Search for the cell housing the specified text and yield its [X, Y] center coordinate. 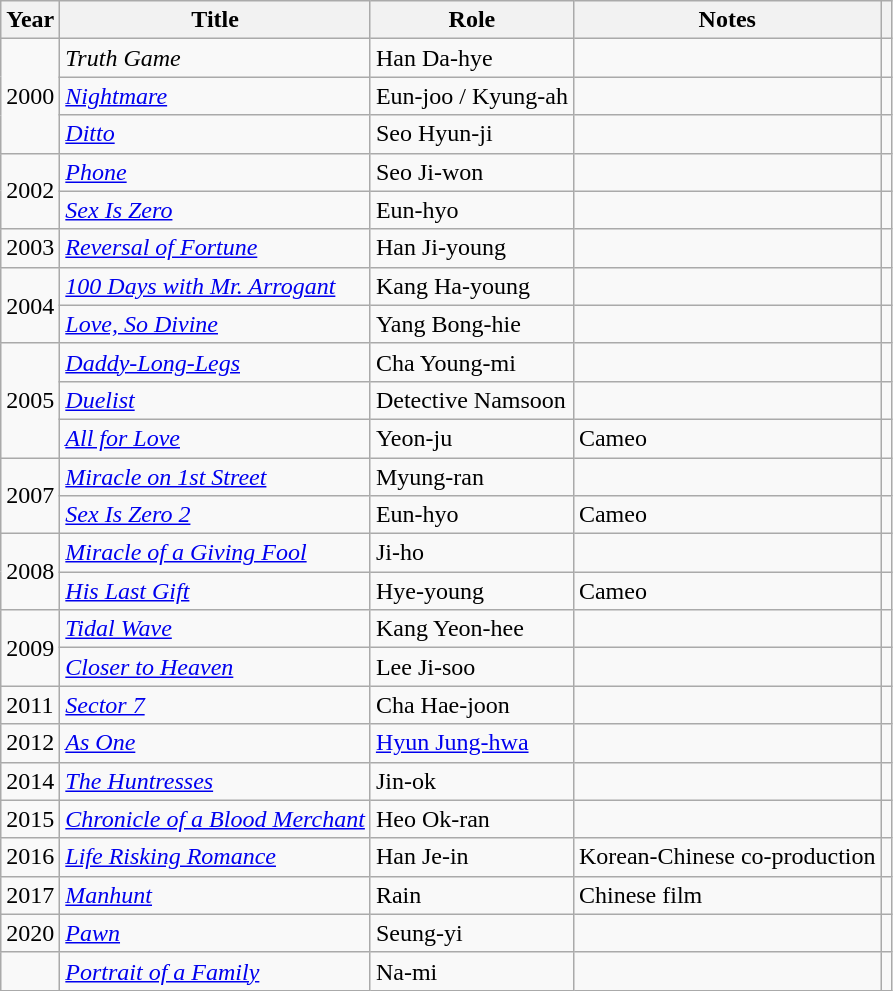
Tidal Wave [216, 629]
2020 [30, 933]
Duelist [216, 400]
Jin-ok [472, 781]
Truth Game [216, 58]
Lee Ji-soo [472, 667]
2004 [30, 305]
Role [472, 20]
His Last Gift [216, 591]
2005 [30, 400]
Sex Is Zero 2 [216, 515]
Cha Young-mi [472, 362]
Eun-joo / Kyung-ah [472, 96]
2017 [30, 895]
Seung-yi [472, 933]
Manhunt [216, 895]
Closer to Heaven [216, 667]
Ji-ho [472, 553]
Phone [216, 172]
Kang Ha-young [472, 286]
2000 [30, 96]
Heo Ok-ran [472, 819]
Seo Ji-won [472, 172]
Seo Hyun-ji [472, 134]
Detective Namsoon [472, 400]
As One [216, 743]
The Huntresses [216, 781]
Han Ji-young [472, 248]
2002 [30, 191]
2007 [30, 496]
Yang Bong-hie [472, 324]
2016 [30, 857]
Year [30, 20]
Sex Is Zero [216, 210]
Reversal of Fortune [216, 248]
Myung-ran [472, 477]
Notes [727, 20]
Han Da-hye [472, 58]
Miracle on 1st Street [216, 477]
2009 [30, 648]
Kang Yeon-hee [472, 629]
100 Days with Mr. Arrogant [216, 286]
Daddy-Long-Legs [216, 362]
Ditto [216, 134]
Rain [472, 895]
Hye-young [472, 591]
Life Risking Romance [216, 857]
Cha Hae-joon [472, 705]
Korean-Chinese co-production [727, 857]
2008 [30, 572]
2011 [30, 705]
Title [216, 20]
Portrait of a Family [216, 971]
2003 [30, 248]
Nightmare [216, 96]
2012 [30, 743]
Yeon-ju [472, 438]
2015 [30, 819]
Na-mi [472, 971]
Pawn [216, 933]
Chinese film [727, 895]
Miracle of a Giving Fool [216, 553]
All for Love [216, 438]
Chronicle of a Blood Merchant [216, 819]
Love, So Divine [216, 324]
Hyun Jung-hwa [472, 743]
Sector 7 [216, 705]
2014 [30, 781]
Han Je-in [472, 857]
